Return the [x, y] coordinate for the center point of the cell that contains the specified text.  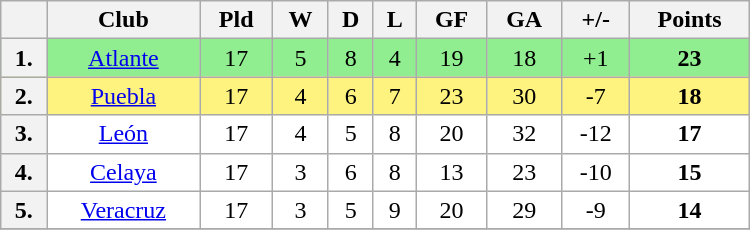
-9 [596, 210]
30 [524, 96]
9 [394, 210]
7 [394, 96]
19 [451, 58]
León [124, 134]
Pld [236, 20]
Veracruz [124, 210]
4. [24, 172]
15 [690, 172]
Atlante [124, 58]
Puebla [124, 96]
14 [690, 210]
GA [524, 20]
3. [24, 134]
Points [690, 20]
-10 [596, 172]
D [350, 20]
13 [451, 172]
-12 [596, 134]
W [301, 20]
1. [24, 58]
32 [524, 134]
5. [24, 210]
GF [451, 20]
Club [124, 20]
-7 [596, 96]
2. [24, 96]
29 [524, 210]
L [394, 20]
+/- [596, 20]
+1 [596, 58]
Celaya [124, 172]
